Detect which cell encompasses the target text, then output its (X, Y) center coordinate. 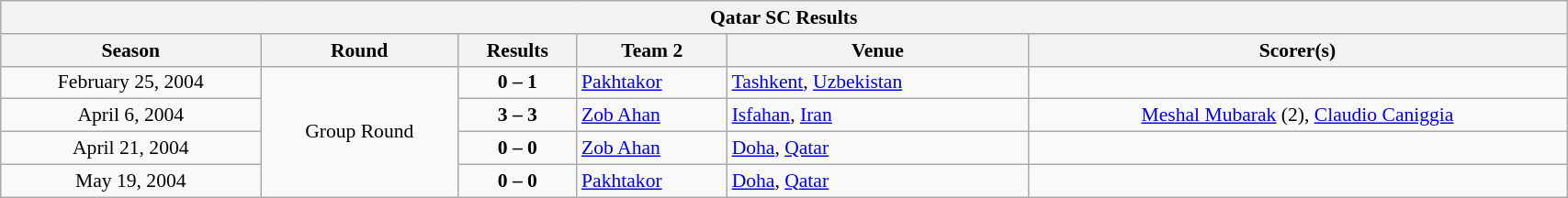
May 19, 2004 (130, 181)
Meshal Mubarak (2), Claudio Caniggia (1297, 115)
Team 2 (652, 50)
Group Round (360, 131)
Venue (878, 50)
February 25, 2004 (130, 82)
April 6, 2004 (130, 115)
Qatar SC Results (784, 17)
0 – 1 (518, 82)
Scorer(s) (1297, 50)
Tashkent, Uzbekistan (878, 82)
Results (518, 50)
April 21, 2004 (130, 148)
Round (360, 50)
3 – 3 (518, 115)
Season (130, 50)
Isfahan, Iran (878, 115)
